Return the (X, Y) coordinate for the center point of the cell that contains the specified text.  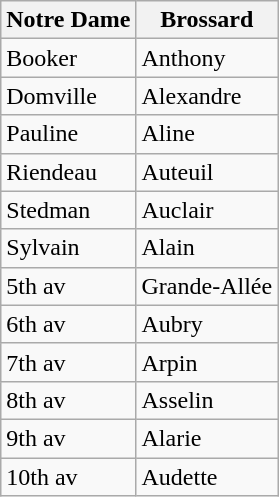
Arpin (207, 362)
Riendeau (68, 172)
8th av (68, 400)
Aubry (207, 324)
Auteuil (207, 172)
Stedman (68, 210)
Anthony (207, 58)
Audette (207, 477)
Aline (207, 134)
9th av (68, 438)
Asselin (207, 400)
Booker (68, 58)
Auclair (207, 210)
Domville (68, 96)
Alexandre (207, 96)
10th av (68, 477)
7th av (68, 362)
Pauline (68, 134)
Sylvain (68, 248)
6th av (68, 324)
Notre Dame (68, 20)
Brossard (207, 20)
5th av (68, 286)
Alarie (207, 438)
Alain (207, 248)
Grande-Allée (207, 286)
